Return the (x, y) coordinate for the center point of the cell that contains the specified text.  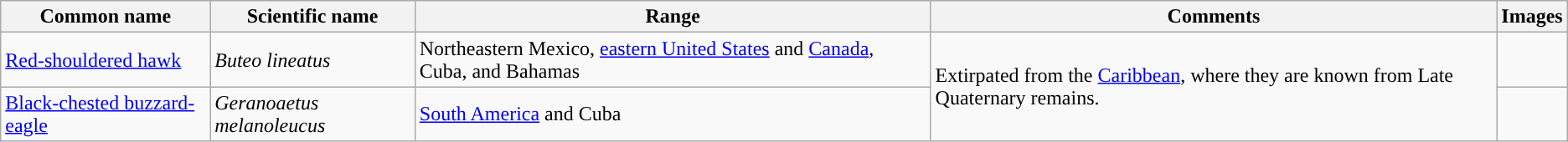
Extirpated from the Caribbean, where they are known from Late Quaternary remains. (1214, 87)
Buteo lineatus (312, 60)
Black-chested buzzard-eagle (106, 114)
Scientific name (312, 17)
South America and Cuba (673, 114)
Range (673, 17)
Geranoaetus melanoleucus (312, 114)
Northeastern Mexico, eastern United States and Canada, Cuba, and Bahamas (673, 60)
Comments (1214, 17)
Common name (106, 17)
Red-shouldered hawk (106, 60)
Images (1532, 17)
